Output the (X, Y) coordinate of the center of the cell containing the given text.  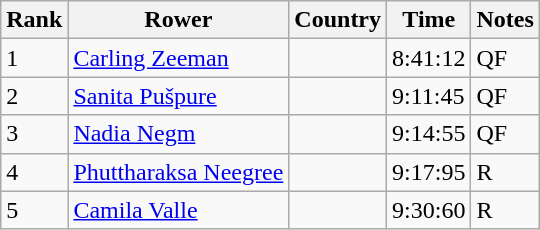
9:30:60 (429, 210)
9:11:45 (429, 96)
Camila Valle (178, 210)
4 (34, 172)
2 (34, 96)
5 (34, 210)
Rower (178, 20)
Country (338, 20)
Rank (34, 20)
Nadia Negm (178, 134)
8:41:12 (429, 58)
3 (34, 134)
Phuttharaksa Neegree (178, 172)
Notes (505, 20)
9:14:55 (429, 134)
Time (429, 20)
Sanita Pušpure (178, 96)
9:17:95 (429, 172)
Carling Zeeman (178, 58)
1 (34, 58)
